Provide the [x, y] coordinate of the cell's center where the given text is located.  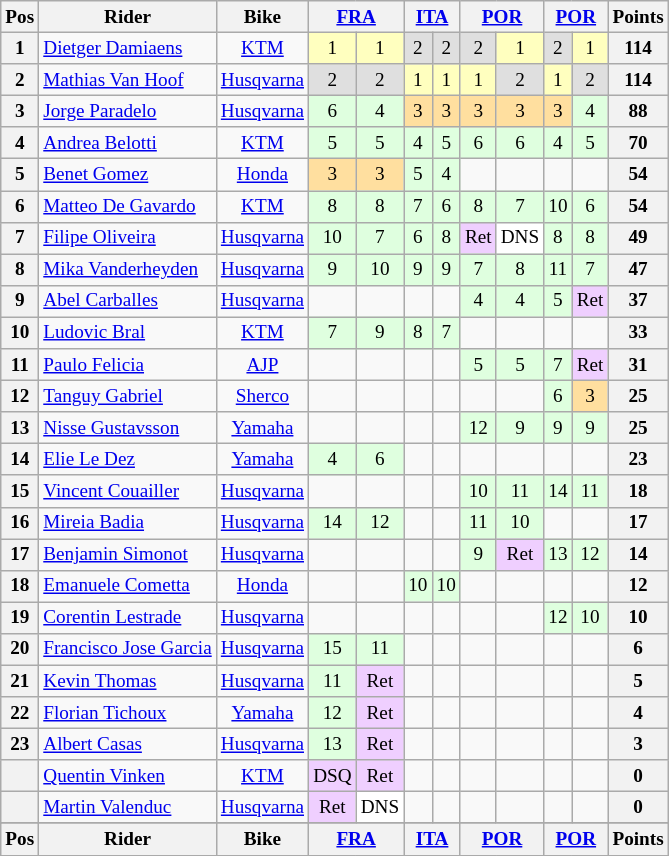
Emanuele Cometta [128, 586]
Vincent Couailler [128, 491]
Andrea Belotti [128, 143]
21 [20, 681]
Quentin Vinken [128, 776]
20 [20, 649]
Matteo De Gavardo [128, 206]
Nisse Gustavsson [128, 428]
Paulo Felicia [128, 365]
88 [638, 111]
AJP [262, 365]
Florian Tichoux [128, 713]
Mathias Van Hoof [128, 80]
Tanguy Gabriel [128, 396]
31 [638, 365]
33 [638, 333]
Francisco Jose Garcia [128, 649]
47 [638, 270]
Albert Casas [128, 744]
19 [20, 618]
DSQ [333, 776]
Mireia Badia [128, 523]
Benet Gomez [128, 175]
22 [20, 713]
16 [20, 523]
Elie Le Dez [128, 460]
Mika Vanderheyden [128, 270]
49 [638, 238]
70 [638, 143]
37 [638, 301]
Filipe Oliveira [128, 238]
Benjamin Simonot [128, 554]
Ludovic Bral [128, 333]
Jorge Paradelo [128, 111]
Dietger Damiaens [128, 48]
Corentin Lestrade [128, 618]
Kevin Thomas [128, 681]
Abel Carballes [128, 301]
Martin Valenduc [128, 808]
Sherco [262, 396]
